From the cell containing the given text, extract its center point as [x, y] coordinate. 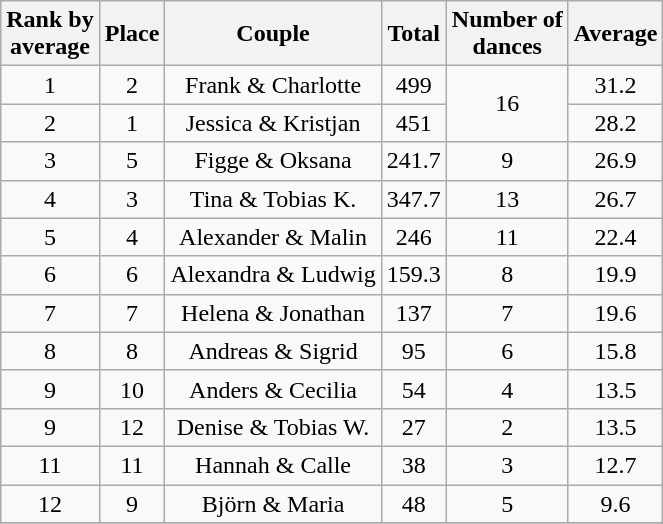
Helena & Jonathan [273, 313]
Andreas & Sigrid [273, 351]
28.2 [616, 123]
26.9 [616, 161]
Couple [273, 34]
31.2 [616, 85]
Tina & Tobias K. [273, 199]
Average [616, 34]
Björn & Maria [273, 503]
137 [414, 313]
15.8 [616, 351]
27 [414, 427]
54 [414, 389]
Jessica & Kristjan [273, 123]
Anders & Cecilia [273, 389]
Rank by average [50, 34]
19.6 [616, 313]
Hannah & Calle [273, 465]
22.4 [616, 237]
Alexandra & Ludwig [273, 275]
26.7 [616, 199]
Frank & Charlotte [273, 85]
9.6 [616, 503]
95 [414, 351]
Total [414, 34]
Number of dances [507, 34]
13 [507, 199]
347.7 [414, 199]
16 [507, 104]
241.7 [414, 161]
Alexander & Malin [273, 237]
48 [414, 503]
451 [414, 123]
Denise & Tobias W. [273, 427]
246 [414, 237]
38 [414, 465]
19.9 [616, 275]
159.3 [414, 275]
499 [414, 85]
10 [132, 389]
Figge & Oksana [273, 161]
12.7 [616, 465]
Place [132, 34]
